Extract the (X, Y) coordinate from the center of the cell holding the provided text.  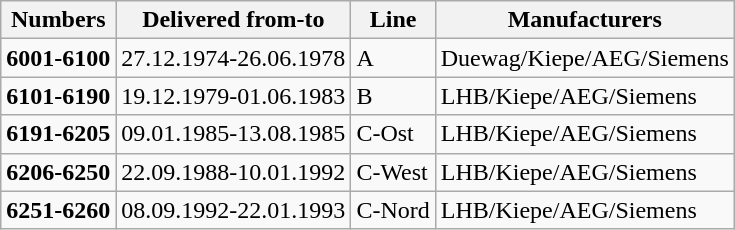
6191-6205 (58, 134)
6001-6100 (58, 58)
6251-6260 (58, 210)
19.12.1979-01.06.1983 (234, 96)
08.09.1992-22.01.1993 (234, 210)
C-West (393, 172)
6206-6250 (58, 172)
Duewag/Kiepe/AEG/Siemens (584, 58)
22.09.1988-10.01.1992 (234, 172)
6101-6190 (58, 96)
B (393, 96)
C-Ost (393, 134)
A (393, 58)
Line (393, 20)
Delivered from-to (234, 20)
C-Nord (393, 210)
Numbers (58, 20)
Manufacturers (584, 20)
09.01.1985-13.08.1985 (234, 134)
27.12.1974-26.06.1978 (234, 58)
